Return the (X, Y) coordinate for the center point of the cell that contains the specified text.  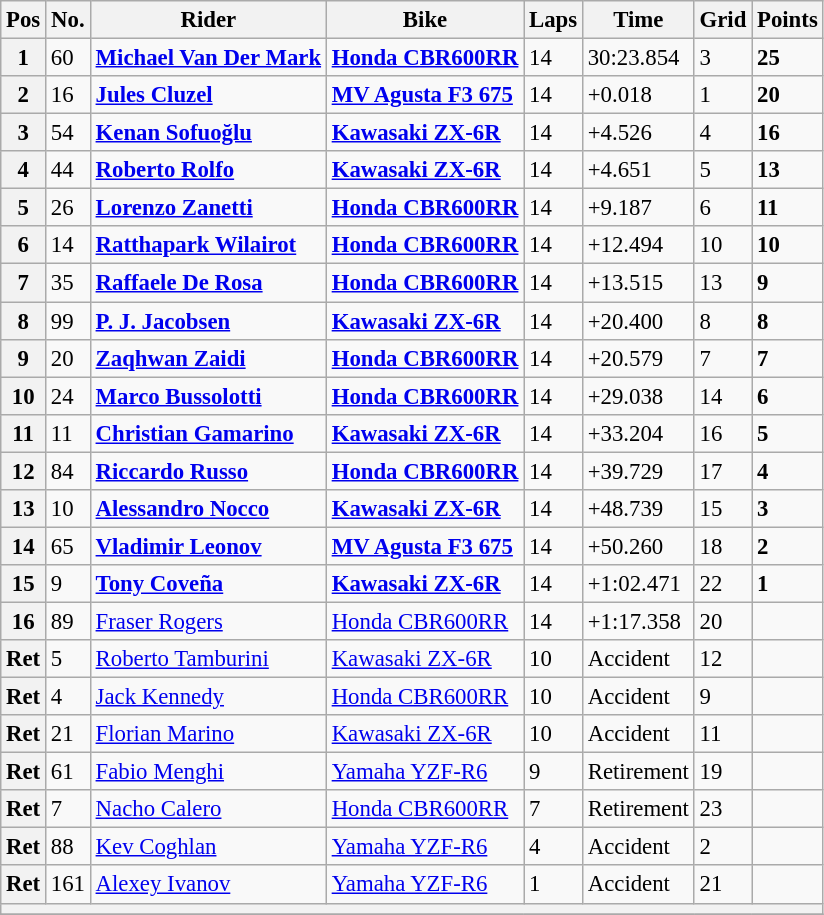
18 (722, 546)
Zaqhwan Zaidi (208, 358)
+0.018 (638, 95)
35 (68, 283)
30:23.854 (638, 58)
Pos (24, 20)
Laps (554, 20)
P. J. Jacobsen (208, 321)
Jack Kennedy (208, 697)
89 (68, 621)
61 (68, 772)
Bike (424, 20)
Jules Cluzel (208, 95)
54 (68, 133)
+20.579 (638, 358)
+48.739 (638, 509)
+50.260 (638, 546)
Riccardo Russo (208, 471)
65 (68, 546)
99 (68, 321)
Michael Van Der Mark (208, 58)
Ratthapark Wilairot (208, 245)
+33.204 (638, 433)
Roberto Rolfo (208, 170)
Fraser Rogers (208, 621)
Marco Bussolotti (208, 396)
Kev Coghlan (208, 847)
No. (68, 20)
Roberto Tamburini (208, 659)
+12.494 (638, 245)
44 (68, 170)
+4.651 (638, 170)
161 (68, 885)
26 (68, 208)
Alexey Ivanov (208, 885)
23 (722, 809)
+20.400 (638, 321)
84 (68, 471)
Christian Gamarino (208, 433)
17 (722, 471)
+4.526 (638, 133)
+9.187 (638, 208)
+13.515 (638, 283)
Tony Coveña (208, 584)
+39.729 (638, 471)
Lorenzo Zanetti (208, 208)
Points (788, 20)
+1:02.471 (638, 584)
Fabio Menghi (208, 772)
Grid (722, 20)
Time (638, 20)
Alessandro Nocco (208, 509)
Vladimir Leonov (208, 546)
Florian Marino (208, 734)
Kenan Sofuoğlu (208, 133)
25 (788, 58)
Rider (208, 20)
Raffaele De Rosa (208, 283)
+29.038 (638, 396)
88 (68, 847)
22 (722, 584)
Nacho Calero (208, 809)
+1:17.358 (638, 621)
19 (722, 772)
24 (68, 396)
60 (68, 58)
